Detect which cell encompasses the target text, then output its [X, Y] center coordinate. 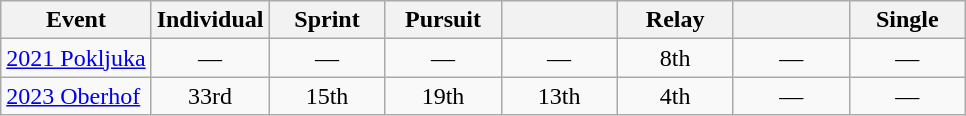
Event [76, 20]
2023 Oberhof [76, 96]
19th [443, 96]
13th [559, 96]
Individual [210, 20]
Sprint [327, 20]
15th [327, 96]
8th [675, 58]
Pursuit [443, 20]
Single [907, 20]
2021 Pokljuka [76, 58]
33rd [210, 96]
4th [675, 96]
Relay [675, 20]
